Search for the cell housing the specified text and yield its [X, Y] center coordinate. 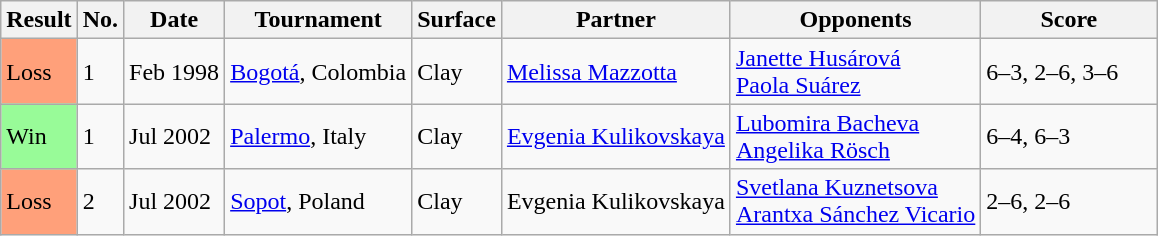
Melissa Mazzotta [616, 72]
Win [39, 136]
Feb 1998 [174, 72]
No. [100, 20]
Palermo, Italy [318, 136]
Surface [457, 20]
Bogotá, Colombia [318, 72]
Tournament [318, 20]
Janette Husárová Paola Suárez [855, 72]
Score [1069, 20]
Sopot, Poland [318, 202]
Result [39, 20]
6–4, 6–3 [1069, 136]
Svetlana Kuznetsova Arantxa Sánchez Vicario [855, 202]
6–3, 2–6, 3–6 [1069, 72]
Date [174, 20]
2–6, 2–6 [1069, 202]
2 [100, 202]
Opponents [855, 20]
Partner [616, 20]
Lubomira Bacheva Angelika Rösch [855, 136]
